Pinpoint the cell where the given text exists, returning its [x, y] midpoint coordinate. 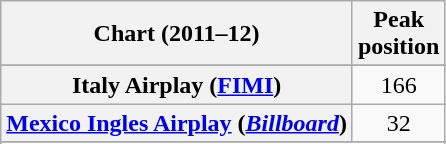
166 [398, 85]
Mexico Ingles Airplay (Billboard) [177, 123]
Italy Airplay (FIMI) [177, 85]
32 [398, 123]
Chart (2011–12) [177, 34]
Peakposition [398, 34]
